Detect which cell encompasses the target text, then output its [X, Y] center coordinate. 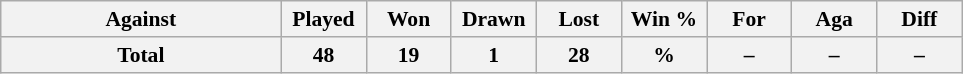
48 [324, 55]
Lost [578, 19]
Aga [834, 19]
Total [141, 55]
For [748, 19]
1 [494, 55]
Against [141, 19]
Won [408, 19]
Win % [664, 19]
Played [324, 19]
28 [578, 55]
Drawn [494, 19]
19 [408, 55]
Diff [920, 19]
% [664, 55]
